Output the [X, Y] coordinate of the center of the cell containing the given text.  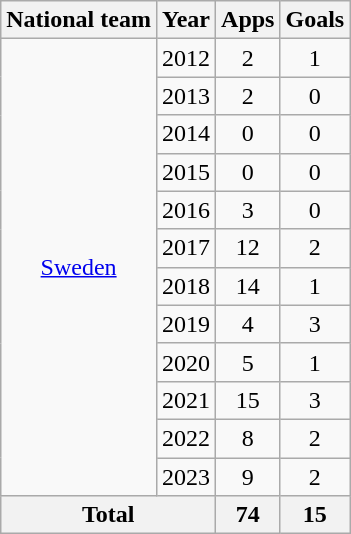
2014 [186, 134]
4 [248, 324]
2015 [186, 172]
14 [248, 286]
2023 [186, 477]
12 [248, 248]
2016 [186, 210]
2021 [186, 400]
74 [248, 515]
8 [248, 438]
2013 [186, 96]
9 [248, 477]
2017 [186, 248]
2018 [186, 286]
2019 [186, 324]
Goals [315, 20]
2022 [186, 438]
Year [186, 20]
National team [79, 20]
2012 [186, 58]
5 [248, 362]
Apps [248, 20]
2020 [186, 362]
Total [108, 515]
Sweden [79, 268]
